Identify which cell holds the provided text, then report its (x, y) central coordinate. 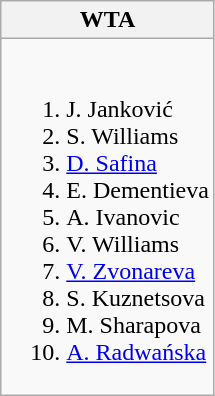
WTA (108, 20)
J. Janković S. Williams D. Safina E. Dementieva A. Ivanovic V. Williams V. Zvonareva S. Kuznetsova M. Sharapova A. Radwańska (108, 217)
